Search for the cell housing the specified text and yield its [x, y] center coordinate. 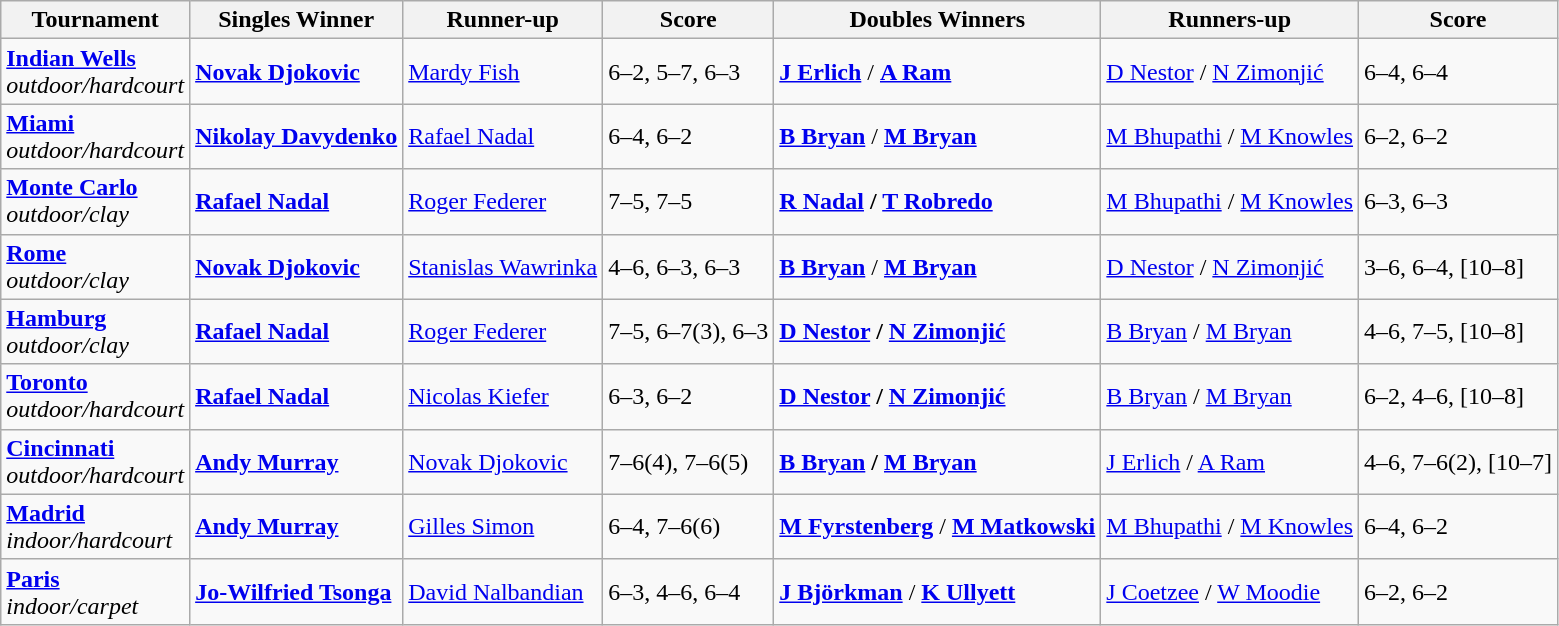
6–3, 6–2 [688, 396]
7–5, 7–5 [688, 202]
6–4, 6–4 [1458, 72]
Parisindoor/carpet [96, 592]
6–2, 5–7, 6–3 [688, 72]
Gilles Simon [503, 526]
Doubles Winners [938, 20]
Runners-up [1230, 20]
Stanislas Wawrinka [503, 266]
Madridindoor/hardcourt [96, 526]
6–2, 4–6, [10–8] [1458, 396]
Nicolas Kiefer [503, 396]
3–6, 6–4, [10–8] [1458, 266]
4–6, 6–3, 6–3 [688, 266]
6–4, 7–6(6) [688, 526]
Cincinnatioutdoor/hardcourt [96, 462]
Miamioutdoor/hardcourt [96, 136]
R Nadal / T Robredo [938, 202]
Hamburgoutdoor/clay [96, 332]
Jo-Wilfried Tsonga [296, 592]
David Nalbandian [503, 592]
Runner-up [503, 20]
6–3, 6–3 [1458, 202]
Indian Wellsoutdoor/hardcourt [96, 72]
Romeoutdoor/clay [96, 266]
6–3, 4–6, 6–4 [688, 592]
Monte Carlooutdoor/clay [96, 202]
J Björkman / K Ullyett [938, 592]
J Coetzee / W Moodie [1230, 592]
Mardy Fish [503, 72]
7–6(4), 7–6(5) [688, 462]
Tournament [96, 20]
M Fyrstenberg / M Matkowski [938, 526]
4–6, 7–5, [10–8] [1458, 332]
Torontooutdoor/hardcourt [96, 396]
Nikolay Davydenko [296, 136]
Singles Winner [296, 20]
4–6, 7–6(2), [10–7] [1458, 462]
7–5, 6–7(3), 6–3 [688, 332]
